Return (x, y) of the center of cell containing provided text 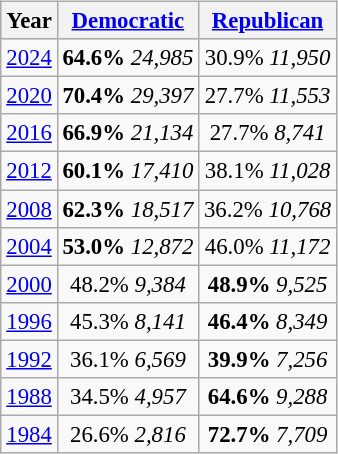
45.3% 8,141 (128, 321)
72.7% 7,709 (268, 434)
1988 (29, 396)
Year (29, 21)
27.7% 8,741 (268, 133)
34.5% 4,957 (128, 396)
27.7% 11,553 (268, 96)
36.2% 10,768 (268, 209)
2020 (29, 96)
2004 (29, 246)
30.9% 11,950 (268, 58)
53.0% 12,872 (128, 246)
26.6% 2,816 (128, 434)
48.2% 9,384 (128, 284)
38.1% 11,028 (268, 171)
62.3% 18,517 (128, 209)
64.6% 24,985 (128, 58)
64.6% 9,288 (268, 396)
48.9% 9,525 (268, 284)
Republican (268, 21)
46.4% 8,349 (268, 321)
2024 (29, 58)
Democratic (128, 21)
2012 (29, 171)
1996 (29, 321)
1992 (29, 359)
46.0% 11,172 (268, 246)
2008 (29, 209)
70.4% 29,397 (128, 96)
1984 (29, 434)
2000 (29, 284)
36.1% 6,569 (128, 359)
2016 (29, 133)
66.9% 21,134 (128, 133)
60.1% 17,410 (128, 171)
39.9% 7,256 (268, 359)
